Identify which cell holds the provided text, then report its [x, y] central coordinate. 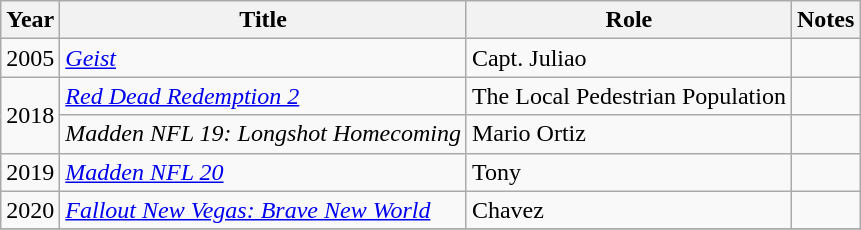
Madden NFL 20 [264, 172]
2018 [30, 115]
The Local Pedestrian Population [628, 96]
Capt. Juliao [628, 58]
Year [30, 20]
2005 [30, 58]
Role [628, 20]
Chavez [628, 210]
Tony [628, 172]
2019 [30, 172]
Notes [825, 20]
2020 [30, 210]
Title [264, 20]
Red Dead Redemption 2 [264, 96]
Fallout New Vegas: Brave New World [264, 210]
Geist [264, 58]
Madden NFL 19: Longshot Homecoming [264, 134]
Mario Ortiz [628, 134]
